Find where the given text appears and provide that cell's center as [x, y] coordinate. 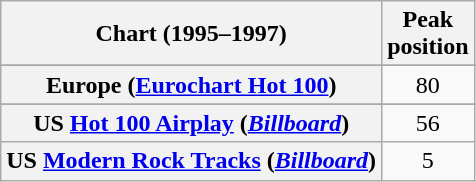
Peakposition [428, 34]
80 [428, 85]
Chart (1995–1997) [192, 34]
US Hot 100 Airplay (Billboard) [192, 123]
56 [428, 123]
US Modern Rock Tracks (Billboard) [192, 161]
Europe (Eurochart Hot 100) [192, 85]
5 [428, 161]
